Find where the given text appears and provide that cell's center as (x, y) coordinate. 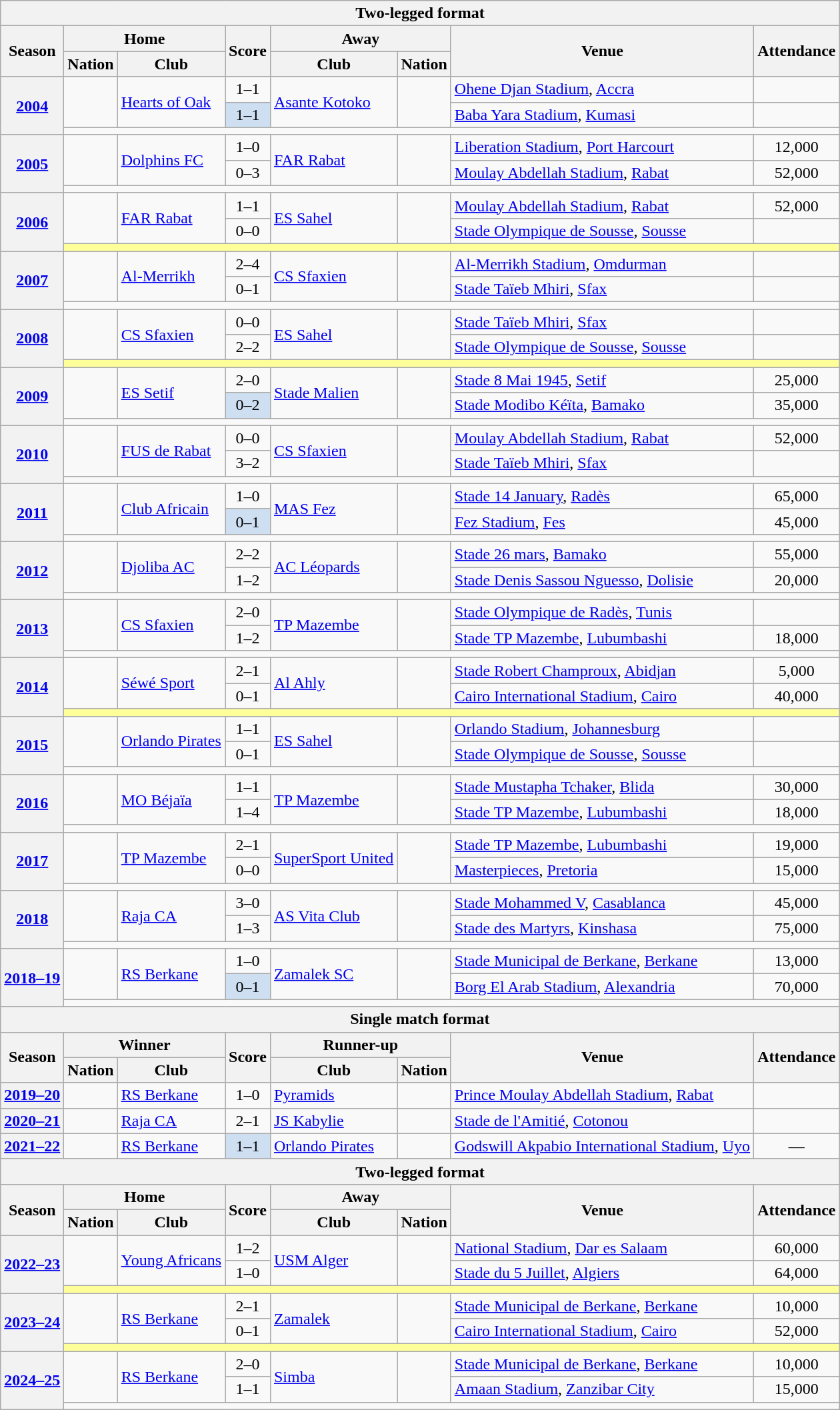
Stade 26 mars, Bamako (602, 554)
MAS Fez (333, 509)
Stade des Martyrs, Kinshasa (602, 929)
Ohene Djan Stadium, Accra (602, 89)
Séwé Sport (171, 683)
2018 (32, 920)
Al-Merrikh (171, 276)
12,000 (797, 147)
2011 (32, 512)
40,000 (797, 696)
Stade Olympique de Radès, Tunis (602, 613)
3–2 (248, 463)
Young Africans (171, 1260)
2019–20 (32, 1095)
Amaan Stadium, Zanzibar City (602, 1389)
Stade Mohammed V, Casablanca (602, 903)
2010 (32, 455)
2009 (32, 396)
Liberation Stadium, Port Harcourt (602, 147)
Stade Modibo Kéïta, Bamako (602, 405)
Stade de l'Amitié, Cotonou (602, 1121)
2020–21 (32, 1121)
ES Setif (171, 393)
2005 (32, 164)
AS Vita Club (333, 916)
20,000 (797, 579)
2–4 (248, 263)
65,000 (797, 496)
2016 (32, 803)
30,000 (797, 787)
Orlando Stadium, Johannesburg (602, 729)
Single match format (420, 1019)
2024–25 (32, 1380)
Stade Malien (333, 393)
MO Béjaïa (171, 799)
Runner-up (360, 1045)
64,000 (797, 1273)
19,000 (797, 845)
2018–19 (32, 977)
Stade Robert Champroux, Abidjan (602, 671)
Godswill Akpabio International Stadium, Uyo (602, 1146)
5,000 (797, 671)
Pyramids (333, 1095)
2014 (32, 687)
55,000 (797, 554)
FUS de Rabat (171, 451)
Hearts of Oak (171, 102)
Stade Mustapha Tchaker, Blida (602, 787)
2022–23 (32, 1264)
3–0 (248, 903)
0–3 (248, 173)
Stade 8 Mai 1945, Setif (602, 380)
Asante Kotoko (333, 102)
Stade Denis Sassou Nguesso, Dolisie (602, 579)
2008 (32, 339)
2004 (32, 105)
2023–24 (32, 1323)
60,000 (797, 1247)
Simba (333, 1377)
Prince Moulay Abdellah Stadium, Rabat (602, 1095)
— (797, 1146)
JS Kabylie (333, 1121)
Winner (145, 1045)
2006 (32, 221)
Fez Stadium, Fes (602, 521)
25,000 (797, 380)
SuperSport United (333, 857)
2017 (32, 861)
1–4 (248, 812)
USM Alger (333, 1260)
2013 (32, 629)
Baba Yara Stadium, Kumasi (602, 115)
Stade du 5 Juillet, Algiers (602, 1273)
Masterpieces, Pretoria (602, 870)
Al Ahly (333, 683)
75,000 (797, 929)
National Stadium, Dar es Salaam (602, 1247)
13,000 (797, 961)
2015 (32, 745)
Stade 14 January, Radès (602, 496)
0–2 (248, 405)
1–3 (248, 929)
70,000 (797, 987)
Zamalek SC (333, 974)
2012 (32, 571)
Djoliba AC (171, 567)
Club Africain (171, 509)
Zamalek (333, 1319)
Al-Merrikh Stadium, Omdurman (602, 263)
Dolphins FC (171, 160)
2021–22 (32, 1146)
35,000 (797, 405)
2007 (32, 280)
Borg El Arab Stadium, Alexandria (602, 987)
AC Léopards (333, 567)
